Return (x, y) of the center of cell containing provided text 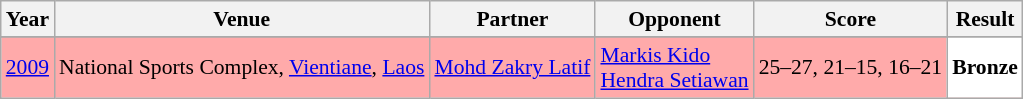
Result (985, 19)
Partner (512, 19)
Bronze (985, 68)
2009 (28, 68)
National Sports Complex, Vientiane, Laos (242, 68)
Year (28, 19)
Markis Kido Hendra Setiawan (674, 68)
Opponent (674, 19)
25–27, 21–15, 16–21 (851, 68)
Venue (242, 19)
Mohd Zakry Latif (512, 68)
Score (851, 19)
